Extract the (X, Y) coordinate from the center of the cell holding the provided text.  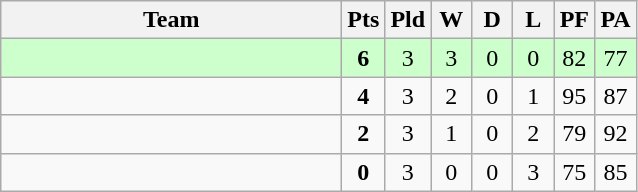
Pts (364, 20)
85 (616, 172)
87 (616, 96)
D (492, 20)
PF (574, 20)
L (534, 20)
75 (574, 172)
6 (364, 58)
Pld (408, 20)
W (452, 20)
79 (574, 134)
Team (172, 20)
PA (616, 20)
92 (616, 134)
4 (364, 96)
82 (574, 58)
95 (574, 96)
77 (616, 58)
